Detect which cell encompasses the target text, then output its [x, y] center coordinate. 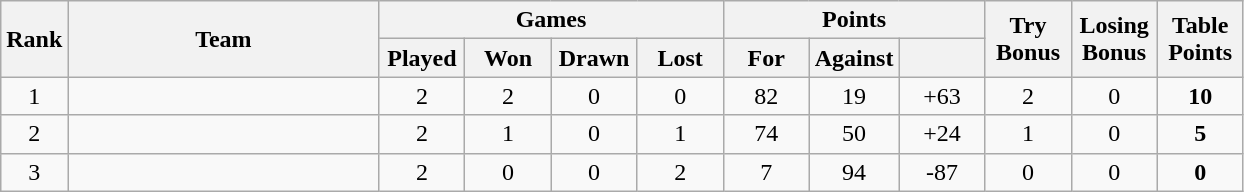
Played [422, 58]
7 [766, 172]
For [766, 58]
Lost [680, 58]
10 [1200, 96]
82 [766, 96]
Table Points [1200, 39]
Losing Bonus [1114, 39]
19 [854, 96]
5 [1200, 134]
Rank [34, 39]
74 [766, 134]
Points [854, 20]
Won [508, 58]
+24 [942, 134]
-87 [942, 172]
94 [854, 172]
3 [34, 172]
Games [551, 20]
Against [854, 58]
Team [224, 39]
50 [854, 134]
Try Bonus [1028, 39]
Drawn [594, 58]
+63 [942, 96]
